Detect which cell encompasses the target text, then output its [X, Y] center coordinate. 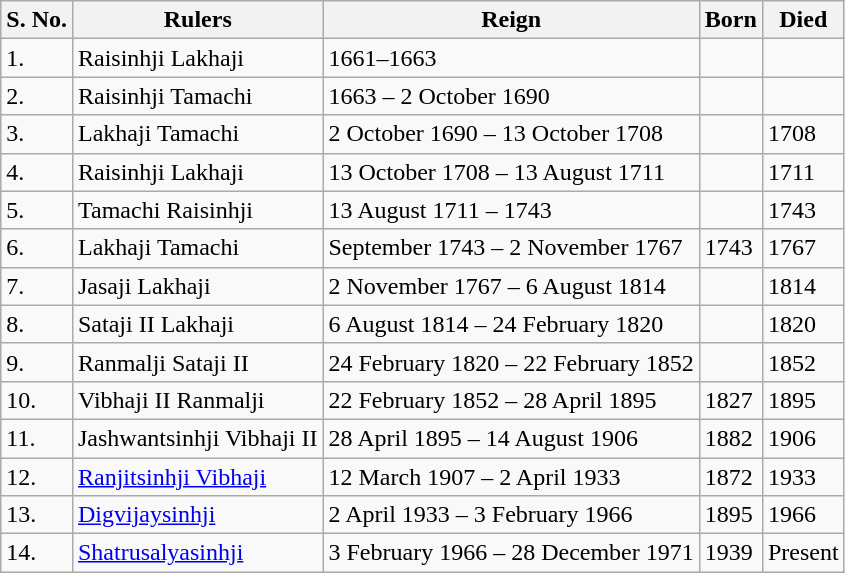
Vibhaji II Ranmalji [197, 400]
24 February 1820 – 22 February 1852 [511, 362]
6 August 1814 – 24 February 1820 [511, 324]
3. [37, 134]
Ranjitsinhji Vibhaji [197, 477]
2 April 1933 – 3 February 1966 [511, 515]
1820 [803, 324]
1661–1663 [511, 58]
1. [37, 58]
1882 [730, 438]
Present [803, 553]
1827 [730, 400]
Tamachi Raisinhji [197, 210]
11. [37, 438]
8. [37, 324]
13 October 1708 – 13 August 1711 [511, 172]
12 March 1907 – 2 April 1933 [511, 477]
1933 [803, 477]
1708 [803, 134]
14. [37, 553]
10. [37, 400]
Died [803, 20]
Born [730, 20]
1872 [730, 477]
6. [37, 248]
3 February 1966 – 28 December 1971 [511, 553]
Shatrusalyasinhji [197, 553]
1663 – 2 October 1690 [511, 96]
9. [37, 362]
Reign [511, 20]
Jasaji Lakhaji [197, 286]
5. [37, 210]
1906 [803, 438]
Rulers [197, 20]
1939 [730, 553]
1814 [803, 286]
Raisinhji Tamachi [197, 96]
2. [37, 96]
13. [37, 515]
September 1743 – 2 November 1767 [511, 248]
13 August 1711 – 1743 [511, 210]
S. No. [37, 20]
1711 [803, 172]
Sataji II Lakhaji [197, 324]
Ranmalji Sataji II [197, 362]
28 April 1895 – 14 August 1906 [511, 438]
Digvijaysinhji [197, 515]
1966 [803, 515]
1852 [803, 362]
7. [37, 286]
22 February 1852 – 28 April 1895 [511, 400]
2 November 1767 – 6 August 1814 [511, 286]
12. [37, 477]
2 October 1690 – 13 October 1708 [511, 134]
4. [37, 172]
1767 [803, 248]
Jashwantsinhji Vibhaji II [197, 438]
